Output the (x, y) coordinate of the center of the cell containing the given text.  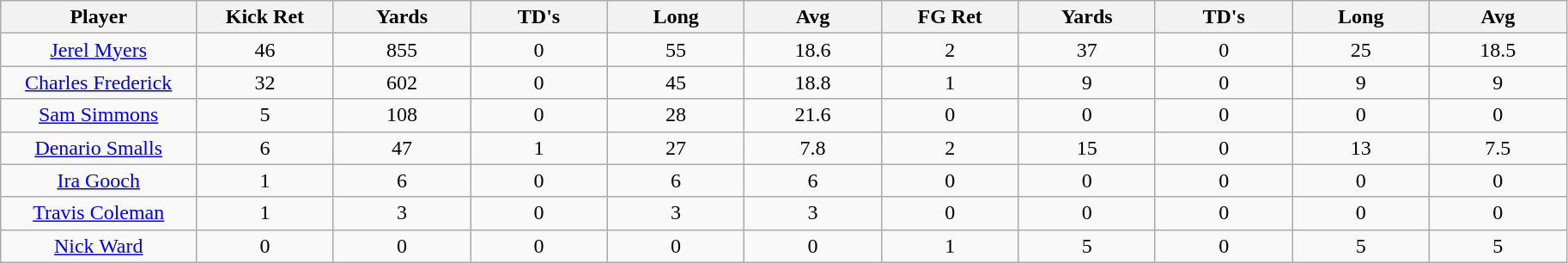
21.6 (813, 115)
Player (99, 17)
18.6 (813, 50)
602 (402, 83)
Sam Simmons (99, 115)
45 (676, 83)
7.5 (1498, 148)
FG Ret (950, 17)
Ira Gooch (99, 180)
46 (265, 50)
108 (402, 115)
18.8 (813, 83)
13 (1361, 148)
27 (676, 148)
28 (676, 115)
25 (1361, 50)
855 (402, 50)
15 (1087, 148)
Denario Smalls (99, 148)
37 (1087, 50)
32 (265, 83)
Jerel Myers (99, 50)
Kick Ret (265, 17)
7.8 (813, 148)
55 (676, 50)
Travis Coleman (99, 213)
Charles Frederick (99, 83)
18.5 (1498, 50)
47 (402, 148)
Nick Ward (99, 246)
